Capture the cell that displays the provided text and extract its (x, y) central coordinate. 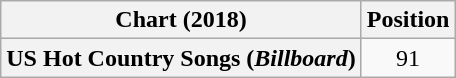
Chart (2018) (181, 20)
US Hot Country Songs (Billboard) (181, 58)
91 (408, 58)
Position (408, 20)
